Identify which cell holds the provided text, then report its (x, y) central coordinate. 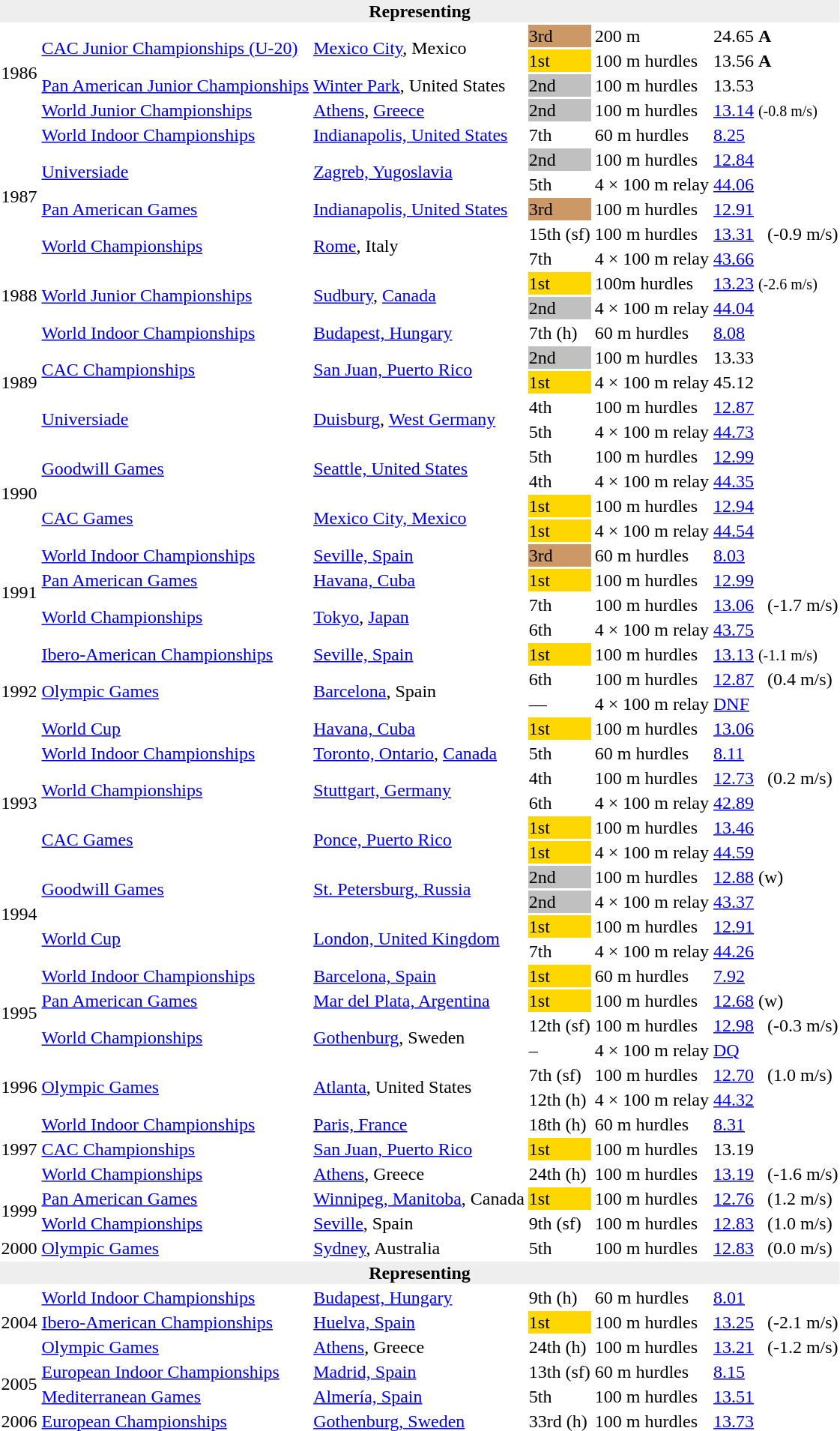
Madrid, Spain (420, 1372)
12th (sf) (559, 1025)
Sydney, Australia (420, 1248)
2005 (19, 1384)
Tokyo, Japan (420, 618)
Ponce, Puerto Rico (420, 840)
2000 (19, 1248)
8.01 (776, 1298)
13.51 (776, 1397)
Winnipeg, Manitoba, Canada (420, 1199)
13.06 (776, 729)
1993 (19, 803)
1986 (19, 73)
– (559, 1050)
44.35 (776, 481)
12.94 (776, 506)
44.32 (776, 1100)
42.89 (776, 803)
— (559, 704)
Stuttgart, Germany (420, 790)
1996 (19, 1087)
13.23 (-2.6 m/s) (776, 283)
43.66 (776, 259)
8.03 (776, 555)
15th (sf) (559, 234)
12th (h) (559, 1100)
1999 (19, 1211)
8.11 (776, 753)
Winter Park, United States (420, 85)
13.46 (776, 828)
European Indoor Championships (175, 1372)
1989 (19, 382)
13.13 (-1.1 m/s) (776, 654)
13.33 (776, 358)
13.14 (-0.8 m/s) (776, 110)
1991 (19, 592)
13.31 (-0.9 m/s) (776, 234)
44.54 (776, 531)
9th (h) (559, 1298)
1992 (19, 691)
Rome, Italy (420, 246)
Pan American Junior Championships (175, 85)
18th (h) (559, 1124)
8.25 (776, 135)
12.70 (1.0 m/s) (776, 1075)
12.68 (w) (776, 1001)
Duisburg, West Germany (420, 420)
45.12 (776, 382)
13.56 A (776, 61)
12.83 (0.0 m/s) (776, 1248)
12.88 (w) (776, 877)
1994 (19, 915)
7th (sf) (559, 1075)
8.31 (776, 1124)
12.98 (-0.3 m/s) (776, 1025)
2004 (19, 1322)
Mediterranean Games (175, 1397)
24.65 A (776, 36)
12.83 (1.0 m/s) (776, 1223)
Zagreb, Yugoslavia (420, 172)
CAC Junior Championships (U-20) (175, 48)
Huelva, Spain (420, 1322)
13.19 (-1.6 m/s) (776, 1174)
1988 (19, 295)
12.84 (776, 160)
Seattle, United States (420, 469)
7.92 (776, 976)
13.06 (-1.7 m/s) (776, 605)
1987 (19, 196)
London, United Kingdom (420, 939)
8.08 (776, 333)
1995 (19, 1013)
Almería, Spain (420, 1397)
St. Petersburg, Russia (420, 889)
13.53 (776, 85)
Atlanta, United States (420, 1087)
43.75 (776, 630)
44.73 (776, 432)
8.15 (776, 1372)
43.37 (776, 902)
12.87 (0.4 m/s) (776, 679)
1990 (19, 493)
Paris, France (420, 1124)
DQ (776, 1050)
13.21 (-1.2 m/s) (776, 1347)
44.59 (776, 852)
12.76 (1.2 m/s) (776, 1199)
13th (sf) (559, 1372)
Gothenburg, Sweden (420, 1037)
Mar del Plata, Argentina (420, 1001)
1997 (19, 1149)
100m hurdles (652, 283)
7th (h) (559, 333)
44.06 (776, 184)
DNF (776, 704)
Toronto, Ontario, Canada (420, 753)
Sudbury, Canada (420, 295)
9th (sf) (559, 1223)
12.73 (0.2 m/s) (776, 778)
44.04 (776, 308)
44.26 (776, 951)
13.25 (-2.1 m/s) (776, 1322)
13.19 (776, 1149)
12.87 (776, 407)
200 m (652, 36)
